Output the [x, y] coordinate of the center of the cell containing the given text.  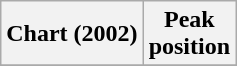
Peak position [189, 34]
Chart (2002) [72, 34]
